Determine the [x, y] coordinate at the center of the cell enclosing the given text.  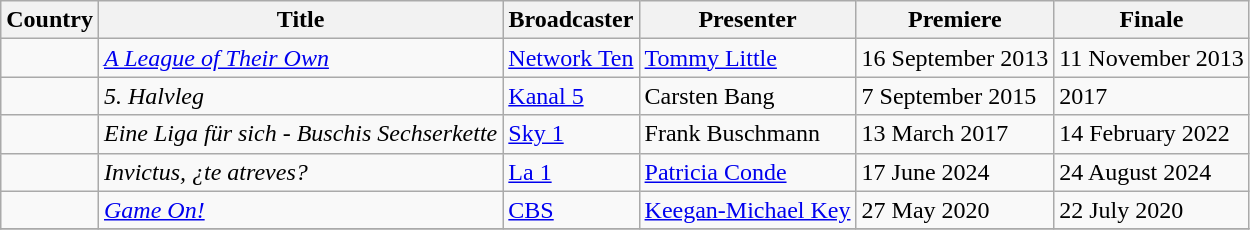
La 1 [571, 172]
11 November 2013 [1152, 58]
Premiere [955, 20]
13 March 2017 [955, 134]
Eine Liga für sich - Buschis Sechserkette [300, 134]
CBS [571, 210]
5. Halvleg [300, 96]
Invictus, ¿te atreves? [300, 172]
Network Ten [571, 58]
17 June 2024 [955, 172]
Broadcaster [571, 20]
7 September 2015 [955, 96]
Title [300, 20]
27 May 2020 [955, 210]
Kanal 5 [571, 96]
22 July 2020 [1152, 210]
Frank Buschmann [748, 134]
Game On! [300, 210]
Tommy Little [748, 58]
Keegan-Michael Key [748, 210]
2017 [1152, 96]
A League of Their Own [300, 58]
Country [50, 20]
Patricia Conde [748, 172]
Finale [1152, 20]
16 September 2013 [955, 58]
14 February 2022 [1152, 134]
Presenter [748, 20]
Sky 1 [571, 134]
24 August 2024 [1152, 172]
Carsten Bang [748, 96]
